Determine the (x, y) coordinate at the center of the cell enclosing the given text.  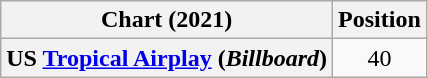
US Tropical Airplay (Billboard) (167, 58)
Position (380, 20)
Chart (2021) (167, 20)
40 (380, 58)
